Capture the cell that displays the provided text and extract its [X, Y] central coordinate. 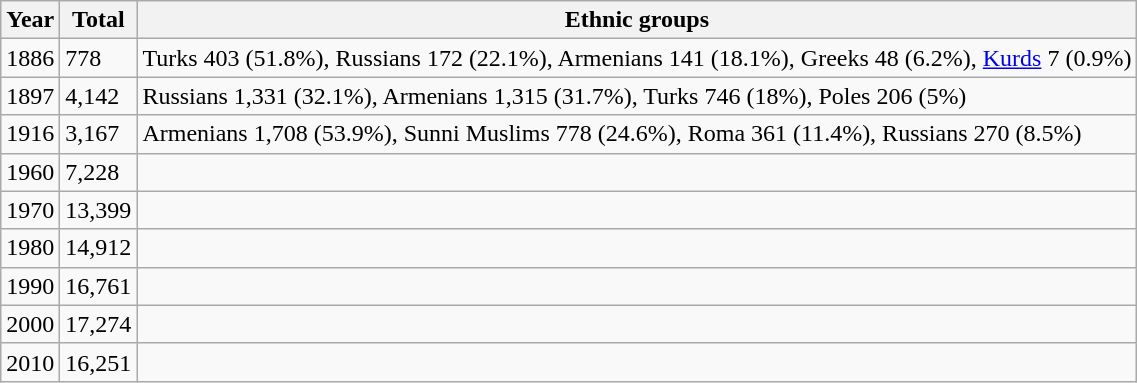
1916 [30, 134]
Ethnic groups [637, 20]
1970 [30, 210]
Year [30, 20]
1897 [30, 96]
13,399 [98, 210]
7,228 [98, 172]
Russians 1,331 (32.1%), Armenians 1,315 (31.7%), Turks 746 (18%), Poles 206 (5%) [637, 96]
4,142 [98, 96]
17,274 [98, 324]
1960 [30, 172]
1886 [30, 58]
778 [98, 58]
1980 [30, 248]
16,251 [98, 362]
Total [98, 20]
2010 [30, 362]
Turks 403 (51.8%), Russians 172 (22.1%), Armenians 141 (18.1%), Greeks 48 (6.2%), Kurds 7 (0.9%) [637, 58]
14,912 [98, 248]
Armenians 1,708 (53.9%), Sunni Muslims 778 (24.6%), Roma 361 (11.4%), Russians 270 (8.5%) [637, 134]
3,167 [98, 134]
16,761 [98, 286]
1990 [30, 286]
2000 [30, 324]
